Detect which cell encompasses the target text, then output its (x, y) center coordinate. 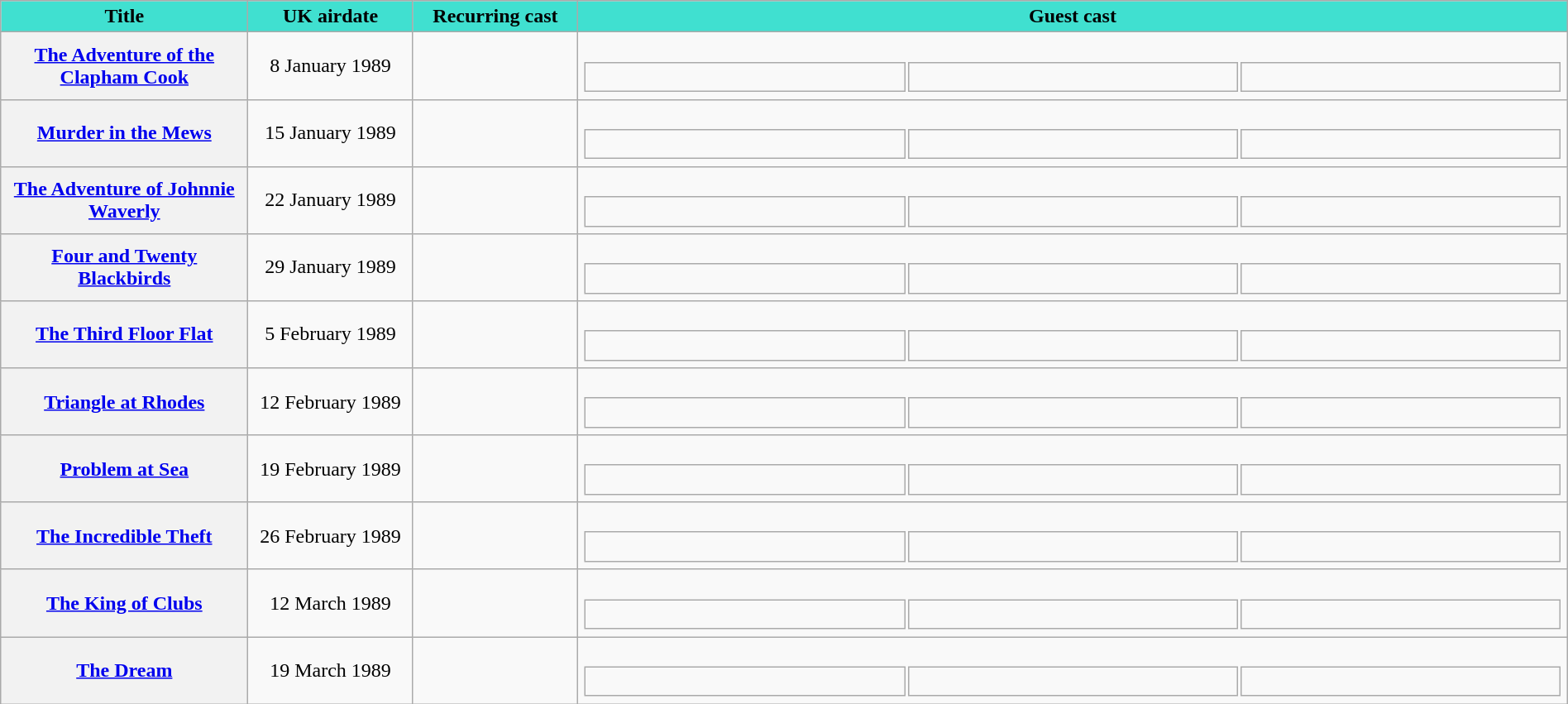
Triangle at Rhodes (124, 402)
12 March 1989 (331, 602)
26 February 1989 (331, 536)
Recurring cast (495, 17)
The Incredible Theft (124, 536)
The Dream (124, 670)
The Adventure of the Clapham Cook (124, 66)
29 January 1989 (331, 266)
UK airdate (331, 17)
19 February 1989 (331, 468)
12 February 1989 (331, 402)
15 January 1989 (331, 132)
8 January 1989 (331, 66)
Title (124, 17)
Problem at Sea (124, 468)
The Third Floor Flat (124, 334)
Four and Twenty Blackbirds (124, 266)
Guest cast (1073, 17)
5 February 1989 (331, 334)
Murder in the Mews (124, 132)
The King of Clubs (124, 602)
22 January 1989 (331, 200)
The Adventure of Johnnie Waverly (124, 200)
19 March 1989 (331, 670)
